Capture the cell that displays the provided text and extract its (X, Y) central coordinate. 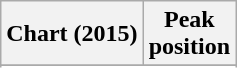
Chart (2015) (72, 34)
Peakposition (189, 34)
